Determine the [x, y] coordinate at the center of the cell enclosing the given text.  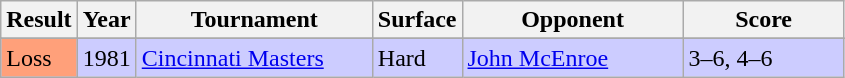
Score [764, 20]
Result [39, 20]
1981 [106, 58]
Surface [417, 20]
Cincinnati Masters [254, 58]
Opponent [572, 20]
Year [106, 20]
Loss [39, 58]
Hard [417, 58]
3–6, 4–6 [764, 58]
Tournament [254, 20]
John McEnroe [572, 58]
